Return the [x, y] coordinate for the center point of the cell that contains the specified text.  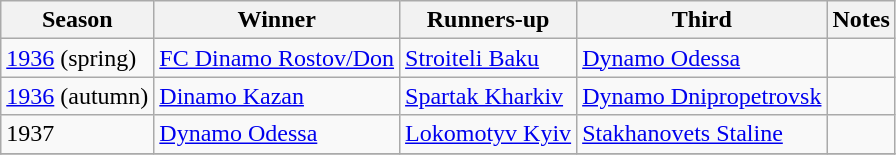
1936 (spring) [78, 58]
Spartak Kharkiv [488, 96]
1937 [78, 134]
FC Dinamo Rostov/Don [277, 58]
Third [702, 20]
1936 (autumn) [78, 96]
Winner [277, 20]
Runners-up [488, 20]
Season [78, 20]
Lokomotyv Kyiv [488, 134]
Stroiteli Baku [488, 58]
Dinamo Kazan [277, 96]
Notes [861, 20]
Stakhanovets Staline [702, 134]
Dynamo Dnipropetrovsk [702, 96]
